Pinpoint the cell where the given text exists, returning its [X, Y] midpoint coordinate. 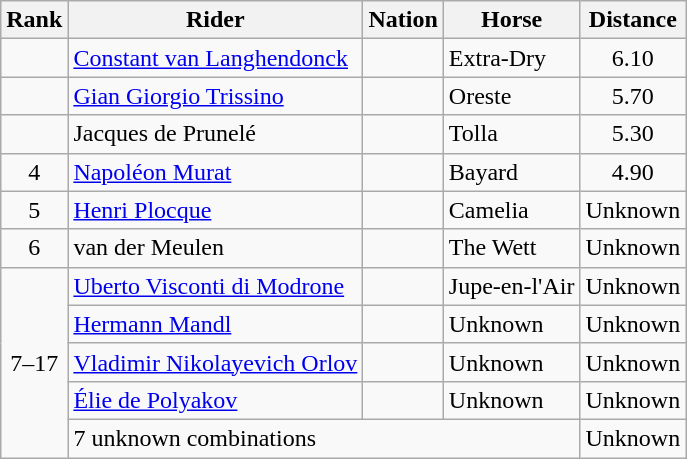
Camelia [512, 210]
Nation [403, 20]
Napoléon Murat [216, 172]
6.10 [633, 58]
Gian Giorgio Trissino [216, 96]
7 unknown combinations [324, 438]
Horse [512, 20]
5.70 [633, 96]
Bayard [512, 172]
Jacques de Prunelé [216, 134]
Jupe-en-l'Air [512, 286]
Oreste [512, 96]
Distance [633, 20]
Rank [34, 20]
6 [34, 248]
5.30 [633, 134]
Tolla [512, 134]
van der Meulen [216, 248]
Uberto Visconti di Modrone [216, 286]
4.90 [633, 172]
Élie de Polyakov [216, 400]
4 [34, 172]
Rider [216, 20]
Hermann Mandl [216, 324]
Vladimir Nikolayevich Orlov [216, 362]
The Wett [512, 248]
Constant van Langhendonck [216, 58]
7–17 [34, 362]
5 [34, 210]
Extra-Dry [512, 58]
Henri Plocque [216, 210]
